Return the [x, y] coordinate for the center point of the cell that contains the specified text.  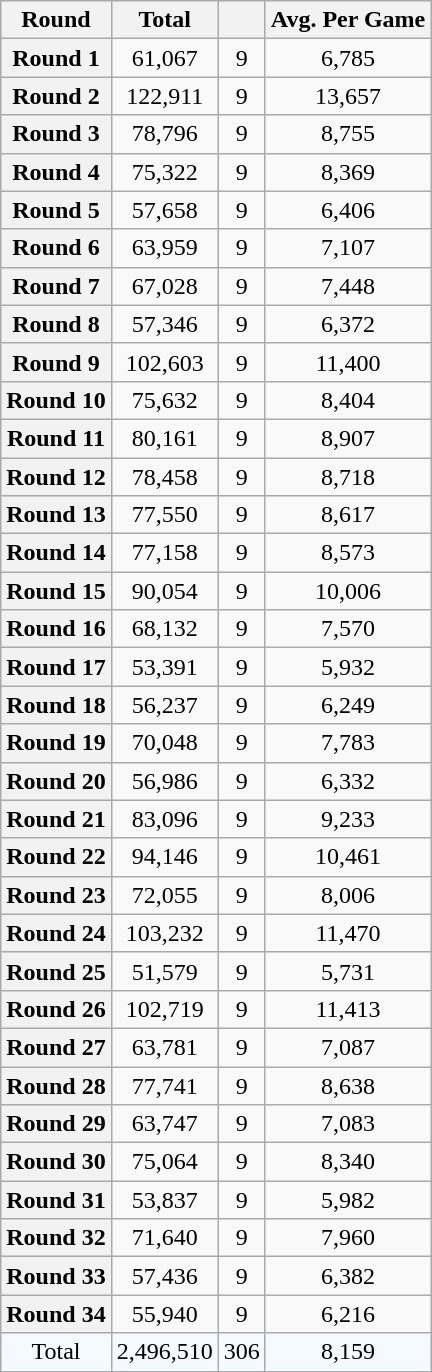
10,006 [348, 591]
57,436 [164, 1276]
Round 10 [56, 400]
7,570 [348, 629]
61,067 [164, 58]
7,960 [348, 1238]
8,404 [348, 400]
Round 34 [56, 1314]
75,322 [164, 172]
55,940 [164, 1314]
70,048 [164, 743]
Round 14 [56, 553]
Round 25 [56, 971]
Round 5 [56, 210]
68,132 [164, 629]
Round 7 [56, 286]
75,064 [164, 1162]
51,579 [164, 971]
Round 31 [56, 1200]
7,107 [348, 248]
8,006 [348, 895]
71,640 [164, 1238]
Round 17 [56, 667]
78,458 [164, 477]
Round 20 [56, 781]
8,617 [348, 515]
Round 15 [56, 591]
8,907 [348, 438]
102,719 [164, 1009]
Round 18 [56, 705]
Round 3 [56, 134]
7,087 [348, 1047]
63,781 [164, 1047]
Round 12 [56, 477]
63,747 [164, 1124]
Round 8 [56, 324]
80,161 [164, 438]
6,372 [348, 324]
Round 9 [56, 362]
Round 23 [56, 895]
8,369 [348, 172]
94,146 [164, 857]
Round 11 [56, 438]
90,054 [164, 591]
53,837 [164, 1200]
7,083 [348, 1124]
7,783 [348, 743]
6,332 [348, 781]
Round 32 [56, 1238]
Round 28 [56, 1085]
75,632 [164, 400]
8,755 [348, 134]
57,658 [164, 210]
5,932 [348, 667]
Round 22 [56, 857]
9,233 [348, 819]
77,741 [164, 1085]
11,400 [348, 362]
Round 13 [56, 515]
306 [242, 1352]
Round [56, 20]
67,028 [164, 286]
53,391 [164, 667]
63,959 [164, 248]
Round 33 [56, 1276]
Round 2 [56, 96]
Round 24 [56, 933]
8,638 [348, 1085]
11,413 [348, 1009]
6,216 [348, 1314]
7,448 [348, 286]
13,657 [348, 96]
78,796 [164, 134]
Round 29 [56, 1124]
8,159 [348, 1352]
6,406 [348, 210]
102,603 [164, 362]
6,382 [348, 1276]
8,340 [348, 1162]
6,785 [348, 58]
8,718 [348, 477]
56,986 [164, 781]
Round 21 [56, 819]
5,982 [348, 1200]
Avg. Per Game [348, 20]
83,096 [164, 819]
77,158 [164, 553]
Round 19 [56, 743]
10,461 [348, 857]
103,232 [164, 933]
8,573 [348, 553]
56,237 [164, 705]
5,731 [348, 971]
72,055 [164, 895]
Round 1 [56, 58]
Round 16 [56, 629]
Round 30 [56, 1162]
122,911 [164, 96]
2,496,510 [164, 1352]
11,470 [348, 933]
Round 26 [56, 1009]
Round 6 [56, 248]
57,346 [164, 324]
Round 4 [56, 172]
6,249 [348, 705]
77,550 [164, 515]
Round 27 [56, 1047]
